Extract the [x, y] coordinate from the center of the cell holding the provided text.  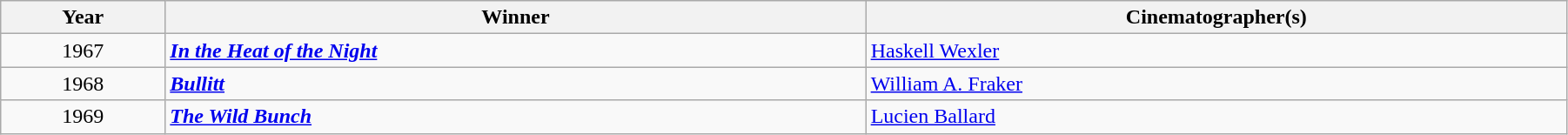
Cinematographer(s) [1216, 17]
The Wild Bunch [515, 117]
In the Heat of the Night [515, 51]
1968 [84, 84]
Winner [515, 17]
1969 [84, 117]
Bullitt [515, 84]
William A. Fraker [1216, 84]
Year [84, 17]
1967 [84, 51]
Haskell Wexler [1216, 51]
Lucien Ballard [1216, 117]
